Capture the cell that displays the provided text and extract its (x, y) central coordinate. 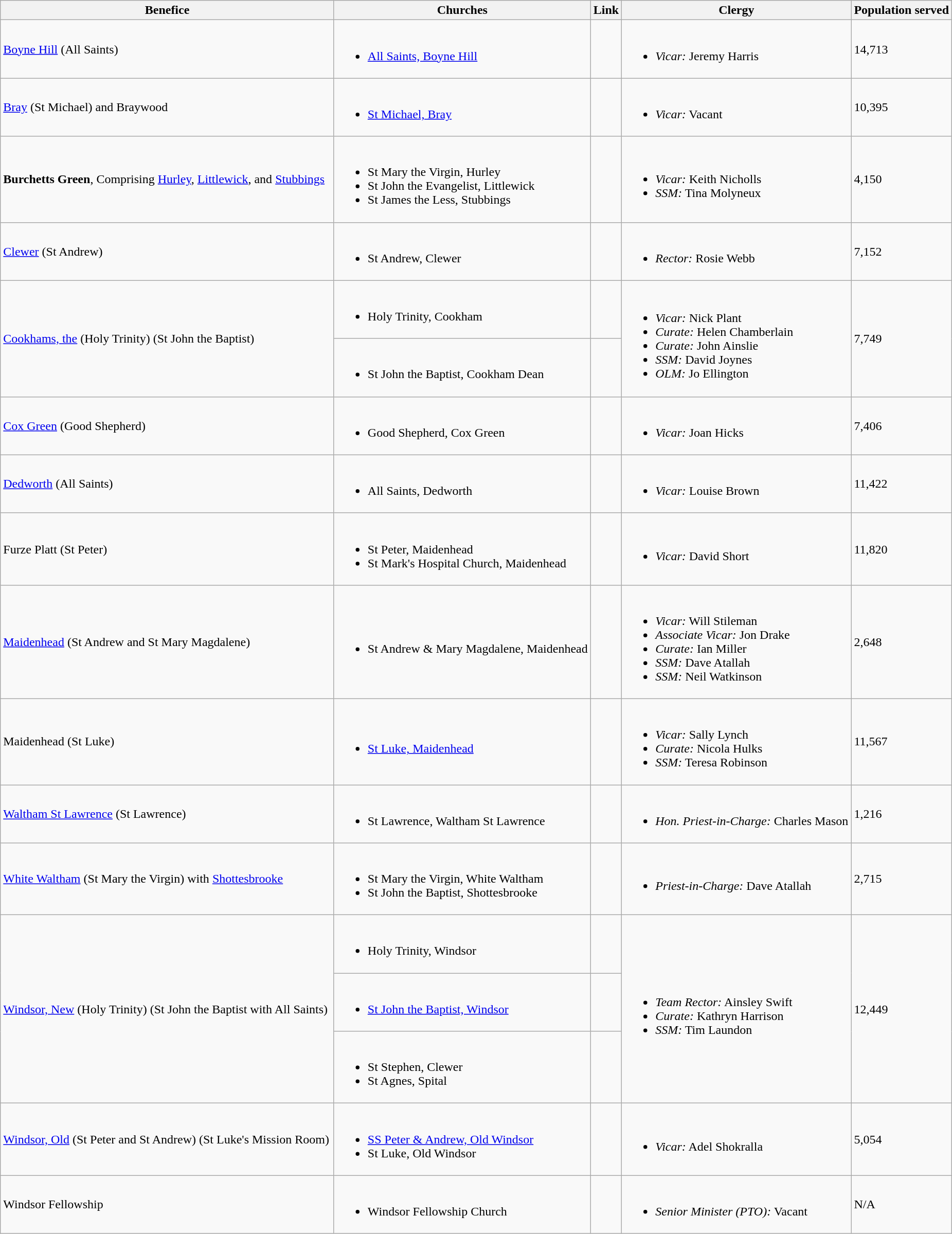
Senior Minister (PTO): Vacant (737, 1205)
Bray (St Michael) and Braywood (168, 107)
Vicar: Joan Hicks (737, 426)
All Saints, Boyne Hill (462, 49)
Clewer (St Andrew) (168, 251)
7,152 (902, 251)
Vicar: Sally LynchCurate: Nicola HulksSSM: Teresa Robinson (737, 742)
Boyne Hill (All Saints) (168, 49)
Vicar: Nick PlantCurate: Helen ChamberlainCurate: John AinslieSSM: David JoynesOLM: Jo Ellington (737, 338)
St Stephen, ClewerSt Agnes, Spital (462, 1067)
Holy Trinity, Windsor (462, 944)
Waltham St Lawrence (St Lawrence) (168, 814)
Vicar: Adel Shokralla (737, 1139)
Windsor, Old (St Peter and St Andrew) (St Luke's Mission Room) (168, 1139)
Rector: Rosie Webb (737, 251)
2,715 (902, 879)
Benefice (168, 10)
Churches (462, 10)
Vicar: Jeremy Harris (737, 49)
12,449 (902, 1009)
Furze Platt (St Peter) (168, 549)
11,567 (902, 742)
Population served (902, 10)
St Lawrence, Waltham St Lawrence (462, 814)
5,054 (902, 1139)
SS Peter & Andrew, Old WindsorSt Luke, Old Windsor (462, 1139)
St Andrew, Clewer (462, 251)
Vicar: Vacant (737, 107)
Clergy (737, 10)
7,749 (902, 338)
Windsor, New (Holy Trinity) (St John the Baptist with All Saints) (168, 1009)
Vicar: Will StilemanAssociate Vicar: Jon DrakeCurate: Ian MillerSSM: Dave AtallahSSM: Neil Watkinson (737, 642)
Good Shepherd, Cox Green (462, 426)
Cox Green (Good Shepherd) (168, 426)
N/A (902, 1205)
St Peter, MaidenheadSt Mark's Hospital Church, Maidenhead (462, 549)
Priest-in-Charge: Dave Atallah (737, 879)
St John the Baptist, Windsor (462, 1002)
10,395 (902, 107)
Burchetts Green, Comprising Hurley, Littlewick, and Stubbings (168, 179)
7,406 (902, 426)
All Saints, Dedworth (462, 484)
Maidenhead (St Andrew and St Mary Magdalene) (168, 642)
White Waltham (St Mary the Virgin) with Shottesbrooke (168, 879)
Holy Trinity, Cookham (462, 310)
1,216 (902, 814)
2,648 (902, 642)
Vicar: David Short (737, 549)
4,150 (902, 179)
Cookhams, the (Holy Trinity) (St John the Baptist) (168, 338)
St Mary the Virgin, HurleySt John the Evangelist, LittlewickSt James the Less, Stubbings (462, 179)
St John the Baptist, Cookham Dean (462, 367)
St Michael, Bray (462, 107)
St Mary the Virgin, White WalthamSt John the Baptist, Shottesbrooke (462, 879)
Link (606, 10)
Team Rector: Ainsley SwiftCurate: Kathryn HarrisonSSM: Tim Laundon (737, 1009)
Maidenhead (St Luke) (168, 742)
11,820 (902, 549)
Windsor Fellowship Church (462, 1205)
14,713 (902, 49)
St Andrew & Mary Magdalene, Maidenhead (462, 642)
Windsor Fellowship (168, 1205)
Vicar: Louise Brown (737, 484)
11,422 (902, 484)
Vicar: Keith NichollsSSM: Tina Molyneux (737, 179)
St Luke, Maidenhead (462, 742)
Dedworth (All Saints) (168, 484)
Hon. Priest-in-Charge: Charles Mason (737, 814)
